From the cell containing the given text, extract its center point as [x, y] coordinate. 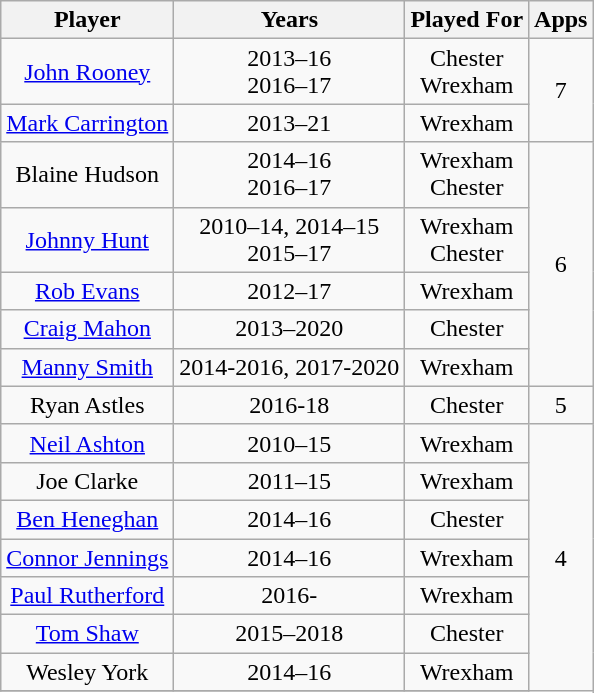
Ryan Astles [88, 405]
2012–17 [290, 291]
2014–162016–17 [290, 174]
Ben Heneghan [88, 519]
2011–15 [290, 481]
Player [88, 20]
Tom Shaw [88, 634]
Rob Evans [88, 291]
Mark Carrington [88, 123]
2013–162016–17 [290, 72]
4 [561, 557]
Apps [561, 20]
Years [290, 20]
2016- [290, 596]
2013–21 [290, 123]
Craig Mahon [88, 329]
7 [561, 90]
Neil Ashton [88, 443]
2010–14, 2014–152015–17 [290, 240]
2014-2016, 2017-2020 [290, 367]
Wesley York [88, 672]
2015–2018 [290, 634]
Johnny Hunt [88, 240]
6 [561, 264]
Played For [467, 20]
Chester Wrexham [467, 72]
2010–15 [290, 443]
Joe Clarke [88, 481]
Manny Smith [88, 367]
Paul Rutherford [88, 596]
2013–2020 [290, 329]
Blaine Hudson [88, 174]
5 [561, 405]
2016-18 [290, 405]
Connor Jennings [88, 557]
John Rooney [88, 72]
